Determine the [X, Y] coordinate at the center of the cell enclosing the given text.  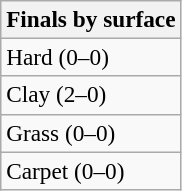
Carpet (0–0) [91, 170]
Finals by surface [91, 19]
Grass (0–0) [91, 133]
Clay (2–0) [91, 95]
Hard (0–0) [91, 57]
